Return [X, Y] of the center of cell containing provided text 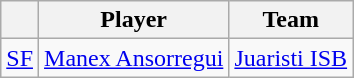
SF [20, 58]
Team [291, 20]
Juaristi ISB [291, 58]
Manex Ansorregui [134, 58]
Player [134, 20]
